Find where the given text appears and provide that cell's center as [X, Y] coordinate. 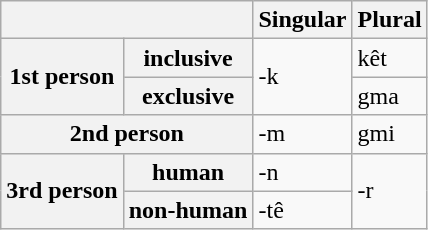
non-human [188, 210]
-r [390, 191]
gmi [390, 134]
-tê [302, 210]
kêt [390, 58]
-k [302, 77]
gma [390, 96]
1st person [62, 77]
inclusive [188, 58]
-n [302, 172]
human [188, 172]
3rd person [62, 191]
-m [302, 134]
exclusive [188, 96]
2nd person [127, 134]
Plural [390, 20]
Singular [302, 20]
